Search for the cell housing the specified text and yield its (X, Y) center coordinate. 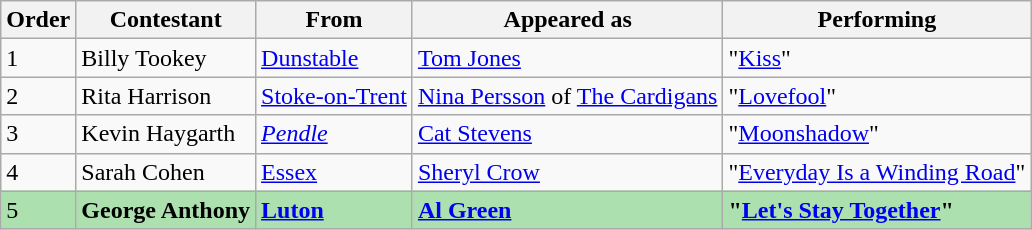
"Everyday Is a Winding Road" (877, 172)
Sarah Cohen (166, 172)
George Anthony (166, 210)
1 (38, 58)
Nina Persson of The Cardigans (568, 96)
Performing (877, 20)
Essex (334, 172)
Al Green (568, 210)
5 (38, 210)
"Moonshadow" (877, 134)
Cat Stevens (568, 134)
2 (38, 96)
Tom Jones (568, 58)
Contestant (166, 20)
Appeared as (568, 20)
"Let's Stay Together" (877, 210)
Dunstable (334, 58)
"Kiss" (877, 58)
Billy Tookey (166, 58)
Rita Harrison (166, 96)
Sheryl Crow (568, 172)
"Lovefool" (877, 96)
4 (38, 172)
Pendle (334, 134)
From (334, 20)
Luton (334, 210)
Order (38, 20)
Stoke-on-Trent (334, 96)
3 (38, 134)
Kevin Haygarth (166, 134)
